Pinpoint the cell where the given text exists, returning its (X, Y) midpoint coordinate. 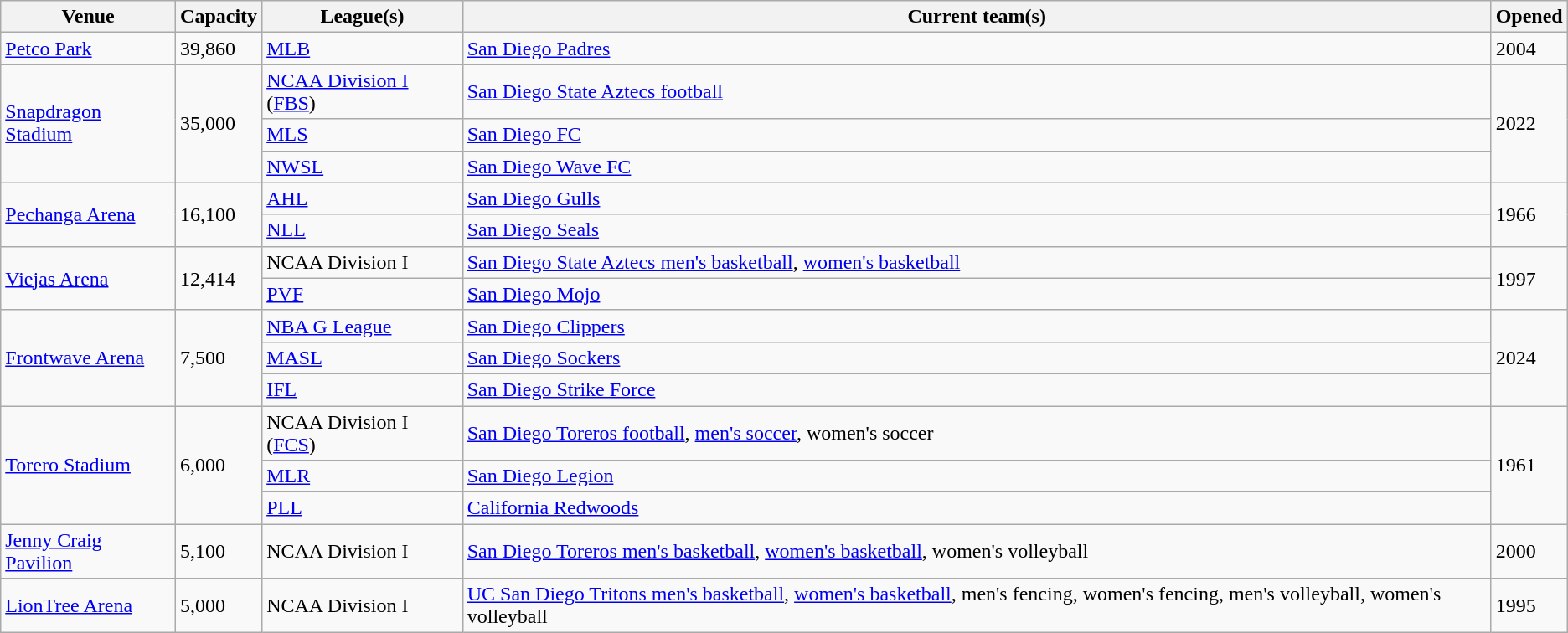
MLS (363, 135)
1961 (1529, 464)
Venue (89, 17)
Torero Stadium (89, 464)
NCAA Division I (FCS) (363, 432)
League(s) (363, 17)
San Diego State Aztecs football (977, 92)
39,860 (219, 49)
Snapdragon Stadium (89, 124)
AHL (363, 198)
Viejas Arena (89, 278)
Frontwave Arena (89, 358)
Capacity (219, 17)
35,000 (219, 124)
2022 (1529, 124)
5,100 (219, 551)
San Diego Seals (977, 230)
California Redwoods (977, 508)
San Diego Clippers (977, 326)
San Diego Toreros football, men's soccer, women's soccer (977, 432)
16,100 (219, 214)
IFL (363, 389)
12,414 (219, 278)
San Diego Padres (977, 49)
Pechanga Arena (89, 214)
San Diego Gulls (977, 198)
San Diego Sockers (977, 358)
MLR (363, 476)
6,000 (219, 464)
Petco Park (89, 49)
1997 (1529, 278)
NBA G League (363, 326)
Opened (1529, 17)
PVF (363, 294)
UC San Diego Tritons men's basketball, women's basketball, men's fencing, women's fencing, men's volleyball, women's volleyball (977, 606)
1995 (1529, 606)
Current team(s) (977, 17)
San Diego FC (977, 135)
San Diego Toreros men's basketball, women's basketball, women's volleyball (977, 551)
Jenny Craig Pavilion (89, 551)
San Diego Strike Force (977, 389)
MLB (363, 49)
2004 (1529, 49)
2024 (1529, 358)
PLL (363, 508)
NLL (363, 230)
San Diego Wave FC (977, 167)
San Diego Legion (977, 476)
LionTree Arena (89, 606)
1966 (1529, 214)
San Diego State Aztecs men's basketball, women's basketball (977, 262)
2000 (1529, 551)
MASL (363, 358)
NWSL (363, 167)
5,000 (219, 606)
San Diego Mojo (977, 294)
7,500 (219, 358)
NCAA Division I (FBS) (363, 92)
